Extract the (x, y) coordinate from the center of the cell holding the provided text.  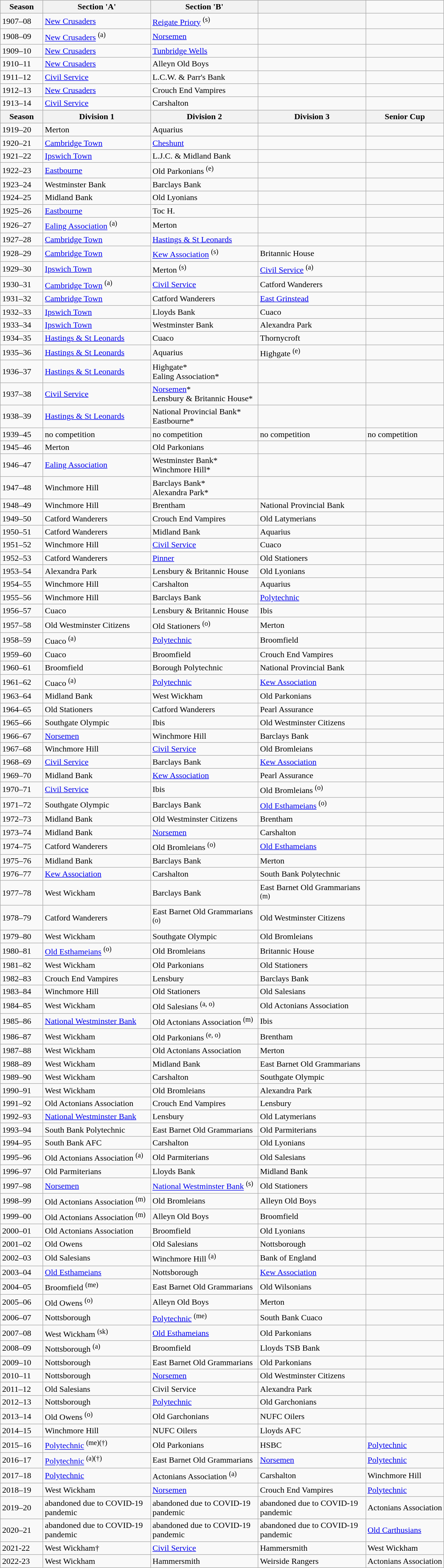
1976–77 (22, 874)
1907–08 (22, 21)
1923–24 (22, 185)
1955–56 (22, 597)
1909–10 (22, 51)
East Grinstead (312, 299)
Winchmore Hill (a) (204, 1258)
1930–31 (22, 285)
L.J.C. & Midland Bank (204, 156)
1983–84 (22, 991)
1934–35 (22, 338)
1992–93 (22, 1116)
2019–20 (22, 1508)
1946–47 (22, 465)
Ealing Association (97, 465)
L.C.W. & Parr's Bank (204, 77)
1931–32 (22, 299)
Polytechnic (me)(†) (97, 1445)
1969–70 (22, 775)
2002–03 (22, 1258)
1936–37 (22, 371)
1922–23 (22, 170)
1999–00 (22, 1216)
1927–28 (22, 239)
Cambridge Town (a) (97, 285)
2001–02 (22, 1244)
West Wickham (sk) (97, 1333)
1926–27 (22, 225)
2004–05 (22, 1287)
1954–55 (22, 584)
2016–17 (22, 1460)
Polytechnic (a)(†) (97, 1460)
1978–79 (22, 918)
Division 2 (204, 116)
1972–73 (22, 819)
1950–51 (22, 532)
1974–75 (22, 847)
2006–07 (22, 1318)
2022-23 (22, 1561)
1993–94 (22, 1130)
West Wickham† (97, 1548)
Senior Cup (405, 116)
1949–50 (22, 519)
1919–20 (22, 130)
1981–82 (22, 965)
1973–74 (22, 832)
Section 'A' (97, 7)
2017–18 (22, 1475)
Broomfield (me) (97, 1287)
Toc H. (204, 211)
Old Actonians Association (a) (97, 1158)
South Bank Cuaco (312, 1318)
Barclays Bank*Alexandra Park* (204, 488)
Pinner (204, 558)
1924–25 (22, 198)
1959–60 (22, 654)
1964–65 (22, 709)
2010–11 (22, 1376)
National Westminster Bank (s) (204, 1186)
1929–30 (22, 269)
Old Wilsonians (312, 1287)
2014–15 (22, 1430)
1986–87 (22, 1037)
1989–90 (22, 1077)
1977–78 (22, 893)
1960–61 (22, 668)
1990–91 (22, 1090)
2000–01 (22, 1231)
1988–89 (22, 1064)
Thornycroft (312, 338)
Lloyds AFC (312, 1430)
1947–48 (22, 488)
1945–46 (22, 447)
1971–72 (22, 805)
Actonians Association (a) (204, 1475)
1995–96 (22, 1158)
1980–81 (22, 951)
Old Owens (97, 1244)
Lloyds TSB Bank (312, 1348)
1979–80 (22, 937)
Old Salesians (a, o) (204, 1005)
1957–58 (22, 625)
2003–04 (22, 1272)
1937–38 (22, 394)
Civil Service (a) (312, 269)
Cheshunt (204, 143)
Kew Association (s) (204, 254)
Reigate Priory (s) (204, 21)
Weirside Rangers (312, 1561)
Norsemen*Lensbury & Britannic House* (204, 394)
1958–59 (22, 641)
1933–34 (22, 325)
1968–69 (22, 762)
1925–26 (22, 211)
1985–86 (22, 1021)
South Bank AFC (97, 1143)
Highgate (e) (312, 352)
2011–12 (22, 1389)
Old Stationers (o) (204, 625)
1911–12 (22, 77)
1996–97 (22, 1171)
2009–10 (22, 1362)
1975–76 (22, 861)
1908–09 (22, 37)
1928–29 (22, 254)
1920–21 (22, 143)
Division 1 (97, 116)
2007–08 (22, 1333)
Nottsborough (a) (97, 1348)
1948–49 (22, 506)
1953–54 (22, 571)
Section 'B' (204, 7)
HSBC (312, 1445)
Polytechnic (me) (204, 1318)
Old Carthusians (405, 1530)
Division 3 (312, 116)
1984–85 (22, 1005)
2021-22 (22, 1548)
1913–14 (22, 103)
New Crusaders (a) (97, 37)
1982–83 (22, 978)
Borough Polytechnic (204, 668)
2020–21 (22, 1530)
1939–45 (22, 434)
1935–36 (22, 352)
1997–98 (22, 1186)
Merton (s) (204, 269)
Ealing Association (a) (97, 225)
Westminster Bank*Winchmore Hill* (204, 465)
Bank of England (312, 1258)
1910–11 (22, 64)
1970–71 (22, 790)
1987–88 (22, 1051)
2018–19 (22, 1490)
East Barnet Old Grammarians (m) (312, 893)
1963–64 (22, 696)
1961–62 (22, 682)
East Barnet Old Grammarians (o) (204, 918)
1967–68 (22, 749)
2008–09 (22, 1348)
2012–13 (22, 1402)
National Provincial Bank*Eastbourne* (204, 416)
1951–52 (22, 545)
1991–92 (22, 1103)
1912–13 (22, 90)
1932–33 (22, 312)
1998–99 (22, 1201)
Tunbridge Wells (204, 51)
1994–95 (22, 1143)
1952–53 (22, 558)
1921–22 (22, 156)
Old Parkonians (e, o) (204, 1037)
1956–57 (22, 611)
2005–06 (22, 1302)
1965–66 (22, 722)
2013–14 (22, 1417)
1966–67 (22, 736)
Old Parkonians (e) (204, 170)
Highgate*Ealing Association* (204, 371)
2015–16 (22, 1445)
1938–39 (22, 416)
